Search for the cell housing the specified text and yield its [X, Y] center coordinate. 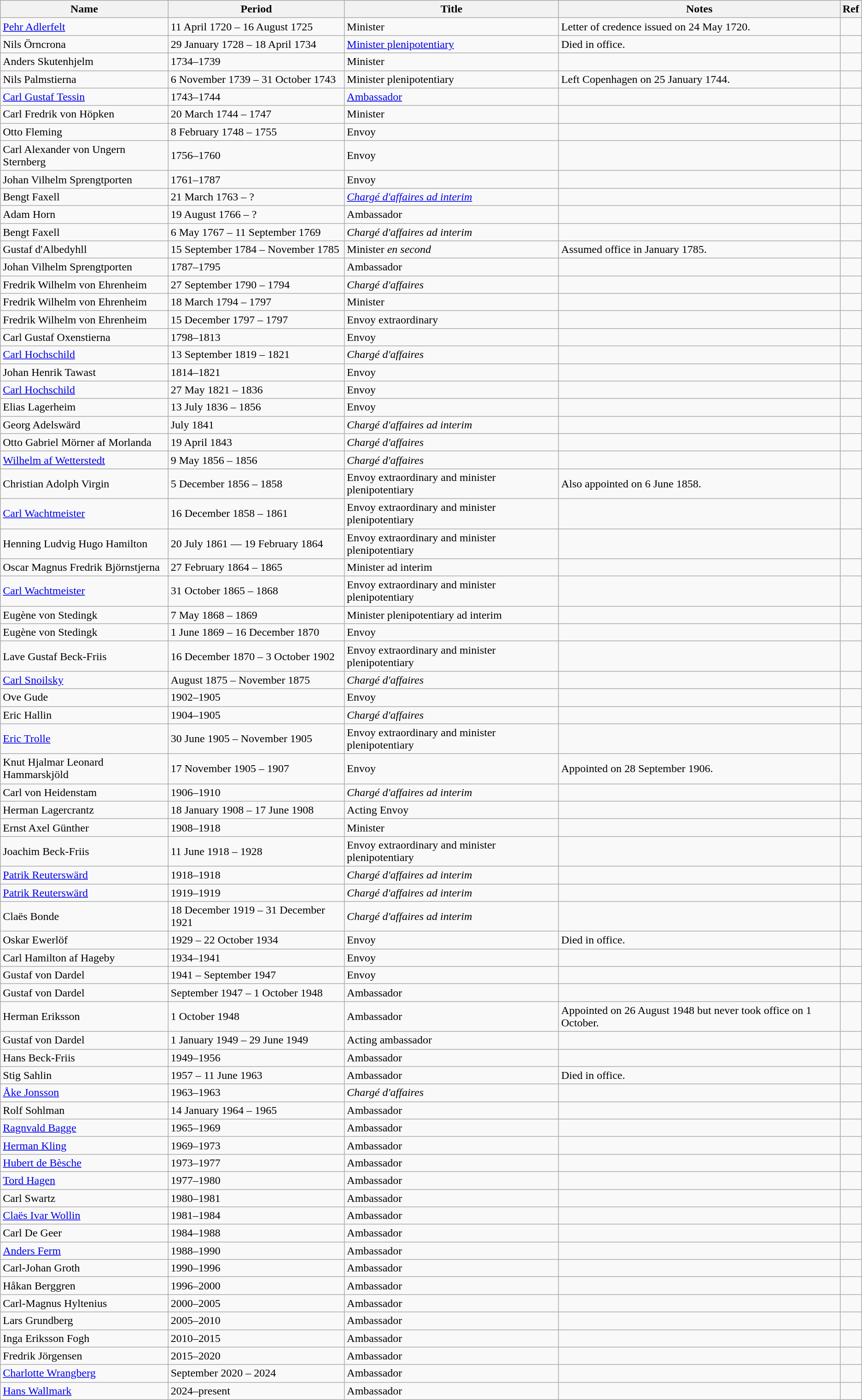
1814–1821 [256, 372]
Pehr Adlerfelt [84, 27]
July 1841 [256, 425]
20 July 1861 — 19 February 1864 [256, 544]
Carl Swartz [84, 1198]
Hans Beck-Friis [84, 1058]
Håkan Berggren [84, 1286]
1941 – September 1947 [256, 975]
Herman Eriksson [84, 1016]
13 September 1819 – 1821 [256, 355]
1934–1941 [256, 958]
1990–1996 [256, 1268]
Nils Örncrona [84, 44]
13 July 1836 – 1856 [256, 407]
Carl Gustaf Tessin [84, 97]
September 2020 – 2024 [256, 1373]
21 March 1763 – ? [256, 197]
31 October 1865 – 1868 [256, 592]
Hubert de Bèsche [84, 1163]
1 January 1949 – 29 June 1949 [256, 1040]
Letter of credence issued on 24 May 1720. [699, 27]
1902–1905 [256, 697]
Minister plenipotentiary ad interim [451, 615]
Herman Lagercrantz [84, 810]
27 May 1821 – 1836 [256, 390]
18 March 1794 – 1797 [256, 302]
1787–1795 [256, 267]
Title [451, 9]
Otto Gabriel Mörner af Morlanda [84, 442]
2010–2015 [256, 1338]
Appointed on 26 August 1948 but never took office on 1 October. [699, 1016]
1957 – 11 June 1963 [256, 1075]
11 April 1720 – 16 August 1725 [256, 27]
8 February 1748 – 1755 [256, 132]
Åke Jonsson [84, 1093]
Carl Alexander von Ungern Sternberg [84, 156]
Knut Hjalmar Leonard Hammarskjöld [84, 768]
Name [84, 9]
Joachim Beck-Friis [84, 851]
Carl-Johan Groth [84, 1268]
Eric Trolle [84, 739]
Period [256, 9]
15 September 1784 – November 1785 [256, 250]
14 January 1964 – 1965 [256, 1110]
1973–1977 [256, 1163]
Assumed office in January 1785. [699, 250]
Acting ambassador [451, 1040]
1929 – 22 October 1934 [256, 940]
Inga Eriksson Fogh [84, 1338]
1756–1760 [256, 156]
Carl von Heidenstam [84, 792]
6 May 1767 – 11 September 1769 [256, 232]
27 September 1790 – 1794 [256, 285]
Wilhelm af Wetterstedt [84, 460]
Carl Hamilton af Hageby [84, 958]
Elias Lagerheim [84, 407]
Tord Hagen [84, 1180]
August 1875 – November 1875 [256, 680]
1734–1739 [256, 62]
1 June 1869 – 16 December 1870 [256, 633]
Carl Gustaf Oxenstierna [84, 337]
1969–1973 [256, 1145]
Acting Envoy [451, 810]
1918–1918 [256, 875]
6 November 1739 – 31 October 1743 [256, 79]
16 December 1870 – 3 October 1902 [256, 656]
Carl De Geer [84, 1233]
1988–1990 [256, 1251]
Lars Grundberg [84, 1321]
Henning Ludvig Hugo Hamilton [84, 544]
Claës Ivar Wollin [84, 1216]
16 December 1858 – 1861 [256, 513]
Ragnvald Bagge [84, 1128]
18 January 1908 – 17 June 1908 [256, 810]
Oskar Ewerlöf [84, 940]
Anders Skutenhjelm [84, 62]
Otto Fleming [84, 132]
27 February 1864 – 1865 [256, 568]
1 October 1948 [256, 1016]
Johan Henrik Tawast [84, 372]
30 June 1905 – November 1905 [256, 739]
19 August 1766 – ? [256, 214]
Minister en second [451, 250]
15 December 1797 – 1797 [256, 320]
Ove Gude [84, 697]
Hans Wallmark [84, 1391]
Envoy extraordinary [451, 320]
Appointed on 28 September 1906. [699, 768]
Gustaf d'Albedyhll [84, 250]
Lave Gustaf Beck-Friis [84, 656]
Minister ad interim [451, 568]
Ernst Axel Günther [84, 827]
Anders Ferm [84, 1251]
2000–2005 [256, 1303]
1906–1910 [256, 792]
1743–1744 [256, 97]
2005–2010 [256, 1321]
Nils Palmstierna [84, 79]
2024–present [256, 1391]
1798–1813 [256, 337]
Adam Horn [84, 214]
Oscar Magnus Fredrik Björnstjerna [84, 568]
Ref [851, 9]
5 December 1856 – 1858 [256, 484]
Christian Adolph Virgin [84, 484]
1996–2000 [256, 1286]
Rolf Sohlman [84, 1110]
7 May 1868 – 1869 [256, 615]
18 December 1919 – 31 December 1921 [256, 917]
1908–1918 [256, 827]
Left Copenhagen on 25 January 1744. [699, 79]
20 March 1744 – 1747 [256, 114]
1984–1988 [256, 1233]
Carl-Magnus Hyltenius [84, 1303]
Also appointed on 6 June 1858. [699, 484]
Carl Fredrik von Höpken [84, 114]
Georg Adelswärd [84, 425]
1919–1919 [256, 892]
9 May 1856 – 1856 [256, 460]
Fredrik Jörgensen [84, 1356]
1980–1981 [256, 1198]
17 November 1905 – 1907 [256, 768]
1904–1905 [256, 715]
1977–1980 [256, 1180]
1949–1956 [256, 1058]
Stig Sahlin [84, 1075]
1965–1969 [256, 1128]
1963–1963 [256, 1093]
1761–1787 [256, 179]
Eric Hallin [84, 715]
Herman Kling [84, 1145]
Notes [699, 9]
19 April 1843 [256, 442]
29 January 1728 – 18 April 1734 [256, 44]
11 June 1918 – 1928 [256, 851]
Charlotte Wrangberg [84, 1373]
Claës Bonde [84, 917]
Carl Snoilsky [84, 680]
1981–1984 [256, 1216]
2015–2020 [256, 1356]
September 1947 – 1 October 1948 [256, 993]
